Provide the (X, Y) coordinate of the cell's center where the given text is located.  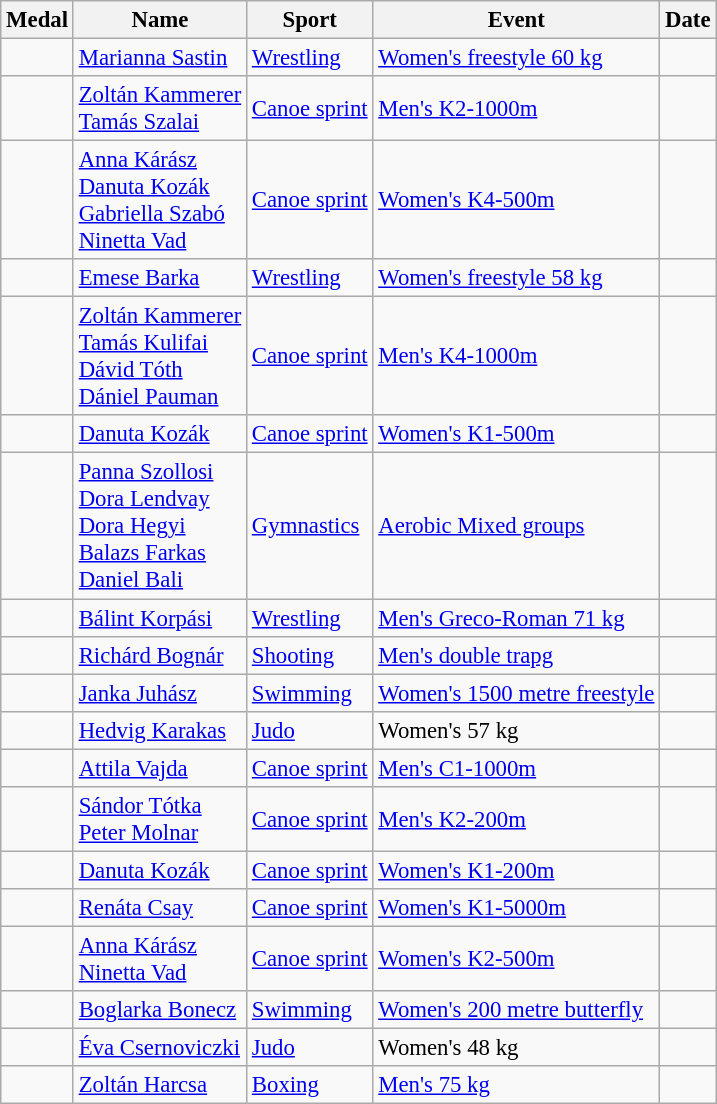
Zoltán KammererTamás KulifaiDávid TóthDániel Pauman (160, 356)
Shooting (310, 655)
Bálint Korpási (160, 618)
Emese Barka (160, 278)
Men's K2-200m (516, 820)
Hedvig Karakas (160, 730)
Men's K4-1000m (516, 356)
Women's 48 kg (516, 1048)
Name (160, 20)
Women's K1-5000m (516, 908)
Marianna Sastin (160, 58)
Aerobic Mixed groups (516, 526)
Boglarka Bonecz (160, 1010)
Anna KárászNinetta Vad (160, 958)
Women's K4-500m (516, 200)
Men's 75 kg (516, 1085)
Women's K1-500m (516, 435)
Medal (38, 20)
Men's C1-1000m (516, 768)
Renáta Csay (160, 908)
Women's freestyle 60 kg (516, 58)
Women's freestyle 58 kg (516, 278)
Men's K2-1000m (516, 108)
Women's K2-500m (516, 958)
Date (688, 20)
Janka Juhász (160, 693)
Gymnastics (310, 526)
Sport (310, 20)
Attila Vajda (160, 768)
Zoltán KammererTamás Szalai (160, 108)
Event (516, 20)
Women's 1500 metre freestyle (516, 693)
Men's double trapg (516, 655)
Sándor TótkaPeter Molnar (160, 820)
Men's Greco-Roman 71 kg (516, 618)
Women's K1-200m (516, 870)
Panna SzollosiDora LendvayDora HegyiBalazs FarkasDaniel Bali (160, 526)
Anna KárászDanuta KozákGabriella SzabóNinetta Vad (160, 200)
Richárd Bognár (160, 655)
Women's 57 kg (516, 730)
Women's 200 metre butterfly (516, 1010)
Zoltán Harcsa (160, 1085)
Éva Csernoviczki (160, 1048)
Boxing (310, 1085)
